Provide the (x, y) coordinate of the cell's center where the given text is located.  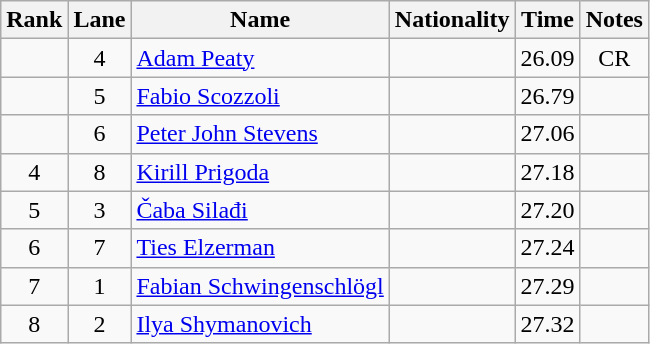
Rank (34, 20)
27.18 (548, 172)
Time (548, 20)
27.20 (548, 210)
Nationality (452, 20)
Ilya Shymanovich (260, 324)
27.06 (548, 134)
1 (100, 286)
Lane (100, 20)
Fabian Schwingenschlögl (260, 286)
CR (614, 58)
Kirill Prigoda (260, 172)
Fabio Scozzoli (260, 96)
Name (260, 20)
Ties Elzerman (260, 248)
3 (100, 210)
2 (100, 324)
27.32 (548, 324)
Čaba Silađi (260, 210)
Adam Peaty (260, 58)
27.29 (548, 286)
26.09 (548, 58)
Peter John Stevens (260, 134)
26.79 (548, 96)
Notes (614, 20)
27.24 (548, 248)
